Scan for the cell matching the given text and deliver its [X, Y] coordinate at center. 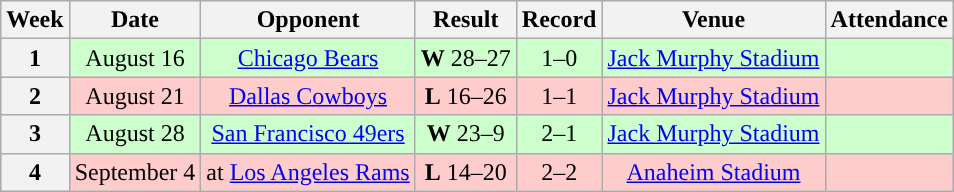
L 16–26 [466, 96]
4 [35, 172]
1 [35, 58]
W 23–9 [466, 134]
August 21 [135, 96]
Record [559, 20]
2 [35, 96]
Week [35, 20]
San Francisco 49ers [308, 134]
1–1 [559, 96]
Dallas Cowboys [308, 96]
L 14–20 [466, 172]
Attendance [889, 20]
at Los Angeles Rams [308, 172]
August 16 [135, 58]
3 [35, 134]
Opponent [308, 20]
Venue [714, 20]
September 4 [135, 172]
2–1 [559, 134]
1–0 [559, 58]
W 28–27 [466, 58]
Date [135, 20]
August 28 [135, 134]
Chicago Bears [308, 58]
Anaheim Stadium [714, 172]
Result [466, 20]
2–2 [559, 172]
